Detect which cell encompasses the target text, then output its [x, y] center coordinate. 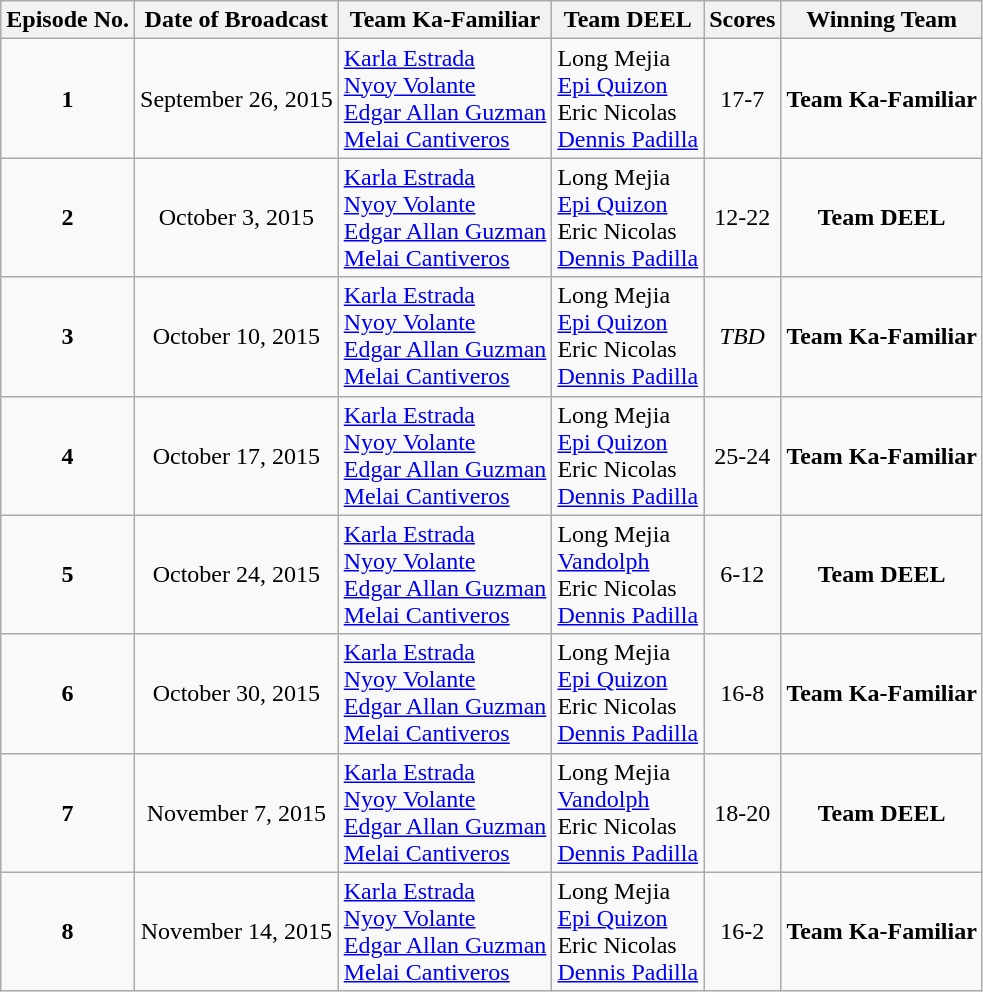
7 [68, 812]
November 14, 2015 [237, 932]
3 [68, 336]
October 10, 2015 [237, 336]
1 [68, 98]
October 30, 2015 [237, 694]
4 [68, 456]
16-8 [742, 694]
October 17, 2015 [237, 456]
October 3, 2015 [237, 218]
September 26, 2015 [237, 98]
Episode No. [68, 20]
TBD [742, 336]
Winning Team [882, 20]
November 7, 2015 [237, 812]
8 [68, 932]
18-20 [742, 812]
16-2 [742, 932]
2 [68, 218]
6-12 [742, 574]
Scores [742, 20]
25-24 [742, 456]
6 [68, 694]
12-22 [742, 218]
5 [68, 574]
Date of Broadcast [237, 20]
17-7 [742, 98]
October 24, 2015 [237, 574]
